Identify which cell holds the provided text, then report its [x, y] central coordinate. 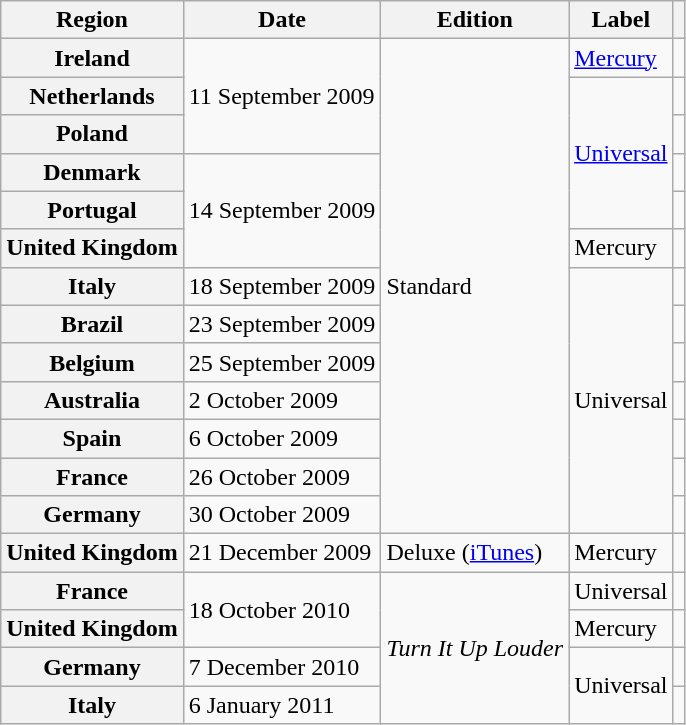
30 October 2009 [282, 515]
18 September 2009 [282, 286]
6 October 2009 [282, 438]
Edition [475, 20]
25 September 2009 [282, 362]
14 September 2009 [282, 210]
Brazil [92, 324]
Spain [92, 438]
Netherlands [92, 96]
Belgium [92, 362]
26 October 2009 [282, 477]
23 September 2009 [282, 324]
Portugal [92, 210]
6 January 2011 [282, 705]
11 September 2009 [282, 96]
Region [92, 20]
Australia [92, 400]
Standard [475, 286]
7 December 2010 [282, 667]
18 October 2010 [282, 610]
Deluxe (iTunes) [475, 553]
Turn It Up Louder [475, 648]
2 October 2009 [282, 400]
Date [282, 20]
Poland [92, 134]
21 December 2009 [282, 553]
Ireland [92, 58]
Denmark [92, 172]
Label [621, 20]
